Locate the cell with the specified text and output its (x, y) center coordinate. 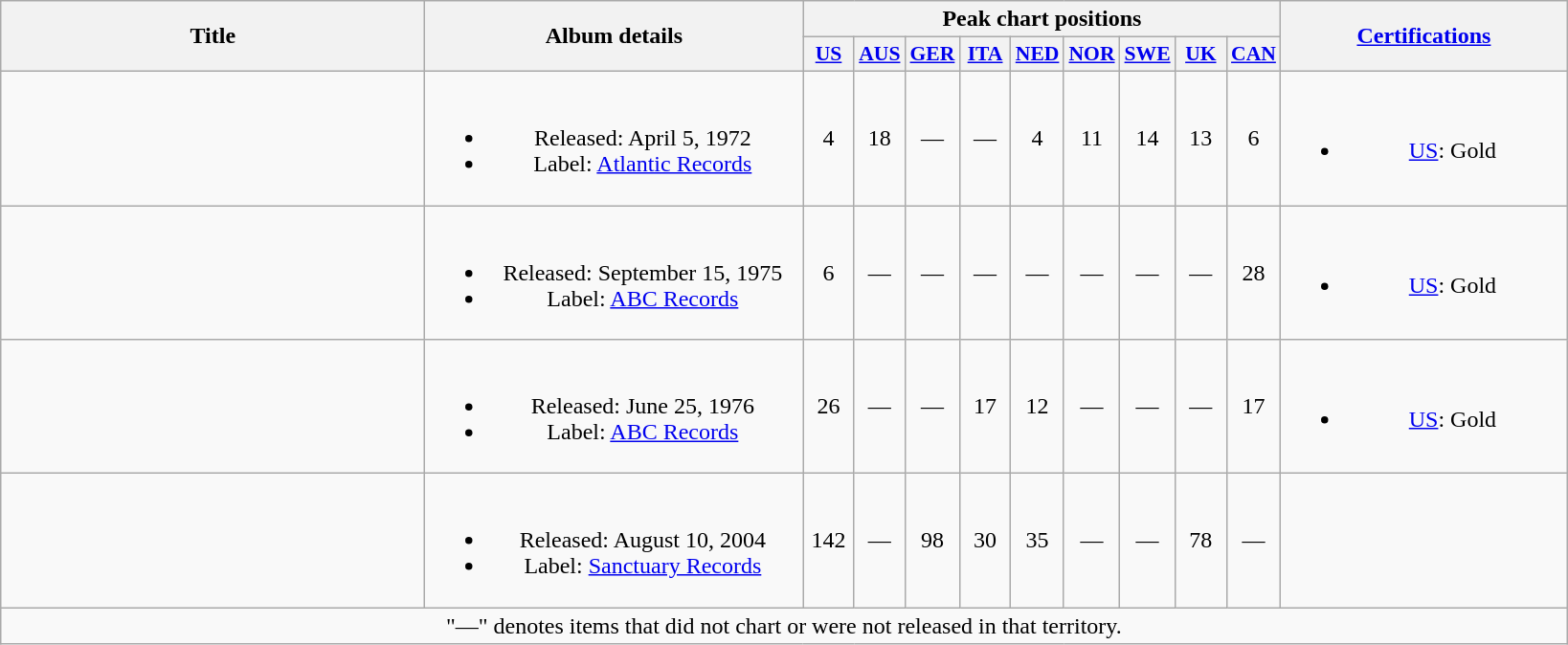
142 (829, 541)
"—" denotes items that did not chart or were not released in that territory. (784, 626)
11 (1091, 138)
NED (1038, 55)
14 (1148, 138)
US (829, 55)
35 (1038, 541)
CAN (1254, 55)
Peak chart positions (1042, 19)
30 (984, 541)
18 (879, 138)
26 (829, 407)
Certifications (1424, 36)
Released: June 25, 1976Label: ABC Records (615, 407)
Title (213, 36)
Released: April 5, 1972Label: Atlantic Records (615, 138)
ITA (984, 55)
Released: August 10, 2004Label: Sanctuary Records (615, 541)
13 (1200, 138)
GER (932, 55)
Album details (615, 36)
12 (1038, 407)
UK (1200, 55)
Released: September 15, 1975Label: ABC Records (615, 272)
SWE (1148, 55)
28 (1254, 272)
78 (1200, 541)
NOR (1091, 55)
98 (932, 541)
AUS (879, 55)
